Search for the cell housing the specified text and yield its [X, Y] center coordinate. 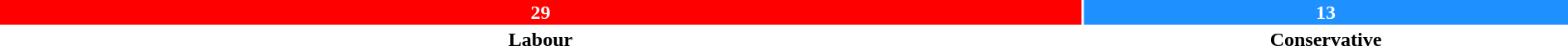
13 [1326, 12]
29 [541, 12]
